Determine the (x, y) coordinate at the center of the cell enclosing the given text.  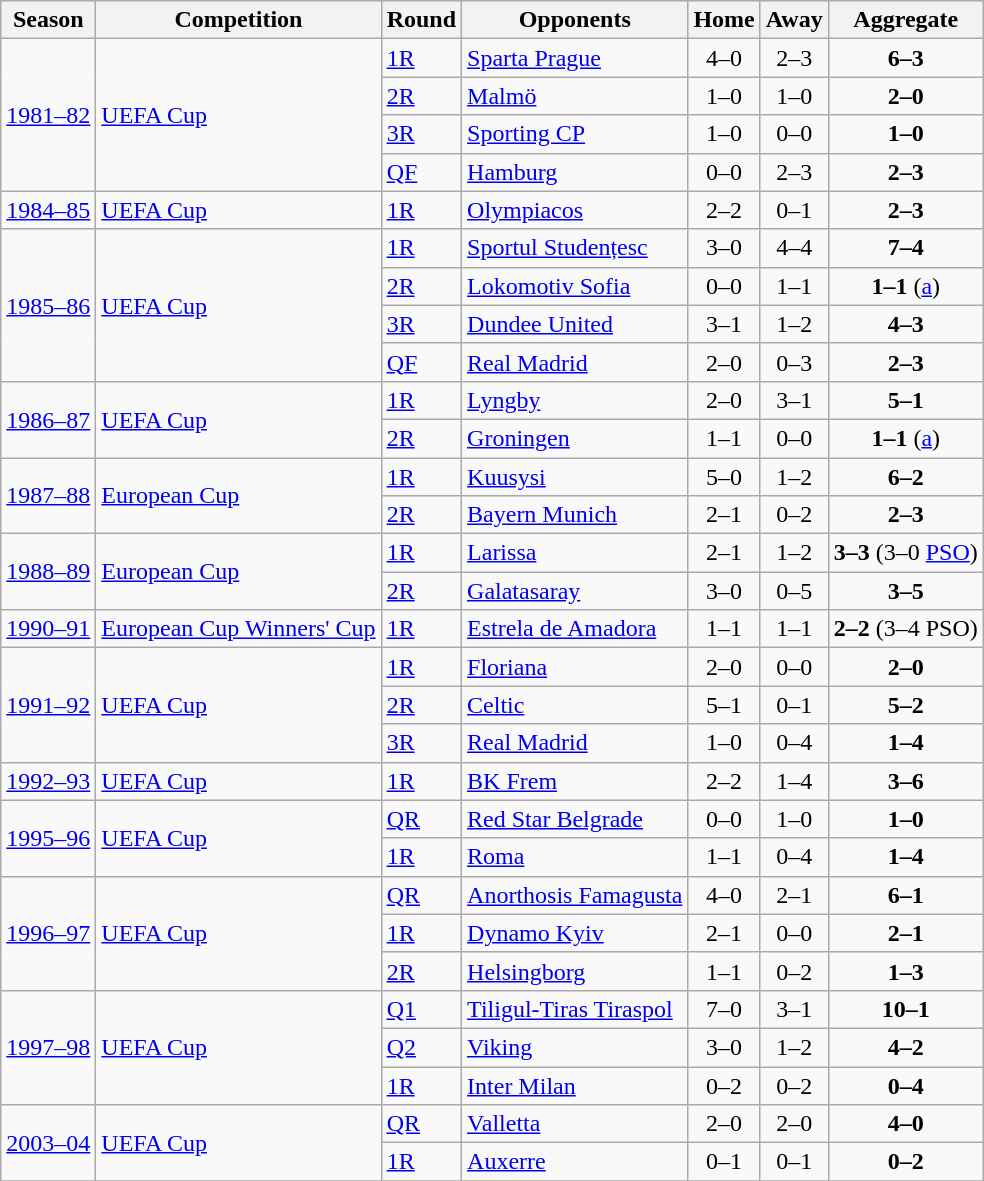
Aggregate (906, 20)
Dundee United (575, 324)
Opponents (575, 20)
5–2 (906, 705)
Olympiacos (575, 210)
Celtic (575, 705)
1997–98 (48, 1047)
4–3 (906, 324)
Kuusysi (575, 477)
6–1 (906, 895)
Estrela de Amadora (575, 629)
Away (794, 20)
Q1 (421, 1009)
3–3 (3–0 PSO) (906, 553)
1987–88 (48, 496)
Tiligul-Tiras Tiraspol (575, 1009)
Q2 (421, 1047)
10–1 (906, 1009)
Inter Milan (575, 1085)
European Cup Winners' Cup (238, 629)
7–4 (906, 248)
Malmö (575, 96)
Viking (575, 1047)
1986–87 (48, 419)
Galatasaray (575, 591)
1992–93 (48, 781)
3–6 (906, 781)
Floriana (575, 667)
Home (724, 20)
1984–85 (48, 210)
Dynamo Kyiv (575, 933)
Lokomotiv Sofia (575, 286)
1996–97 (48, 933)
Anorthosis Famagusta (575, 895)
7–0 (724, 1009)
Sporting CP (575, 134)
1988–89 (48, 572)
1981–82 (48, 115)
6–3 (906, 58)
Sportul Studențesc (575, 248)
Auxerre (575, 1162)
5–0 (724, 477)
Helsingborg (575, 971)
6–2 (906, 477)
2003–04 (48, 1143)
1–3 (906, 971)
1995–96 (48, 838)
0–3 (794, 362)
Sparta Prague (575, 58)
Bayern Munich (575, 515)
Roma (575, 857)
3–5 (906, 591)
Round (421, 20)
4–4 (794, 248)
4–2 (906, 1047)
2–2 (3–4 PSO) (906, 629)
Larissa (575, 553)
BK Frem (575, 781)
Hamburg (575, 172)
Season (48, 20)
1991–92 (48, 705)
0–5 (794, 591)
1990–91 (48, 629)
Competition (238, 20)
1985–86 (48, 305)
Lyngby (575, 400)
Groningen (575, 438)
Red Star Belgrade (575, 819)
Valletta (575, 1124)
